Determine the [x, y] coordinate at the center of the cell enclosing the given text.  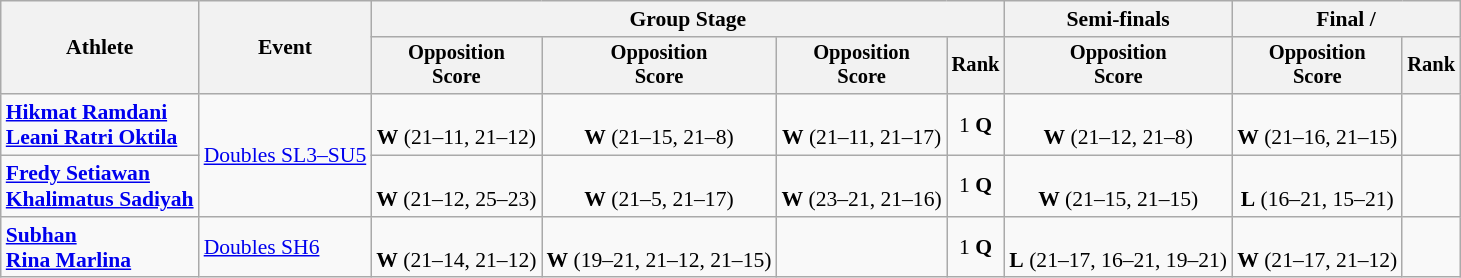
W (21–16, 21–15) [1317, 124]
L (21–17, 16–21, 19–21) [1118, 248]
Doubles SH6 [286, 248]
Doubles SL3–SU5 [286, 155]
W (23–21, 21–16) [861, 186]
SubhanRina Marlina [100, 248]
W (21–11, 21–17) [861, 124]
Athlete [100, 48]
W (21–15, 21–8) [660, 124]
W (21–14, 21–12) [456, 248]
Event [286, 48]
W (21–12, 21–8) [1118, 124]
W (21–5, 21–17) [660, 186]
Group Stage [688, 19]
W (21–12, 25–23) [456, 186]
Final / [1346, 19]
W (21–15, 21–15) [1118, 186]
W (19–21, 21–12, 21–15) [660, 248]
L (16–21, 15–21) [1317, 186]
Semi-finals [1118, 19]
W (21–17, 21–12) [1317, 248]
Hikmat RamdaniLeani Ratri Oktila [100, 124]
W (21–11, 21–12) [456, 124]
Fredy SetiawanKhalimatus Sadiyah [100, 186]
